Scan for the cell matching the given text and deliver its [X, Y] coordinate at center. 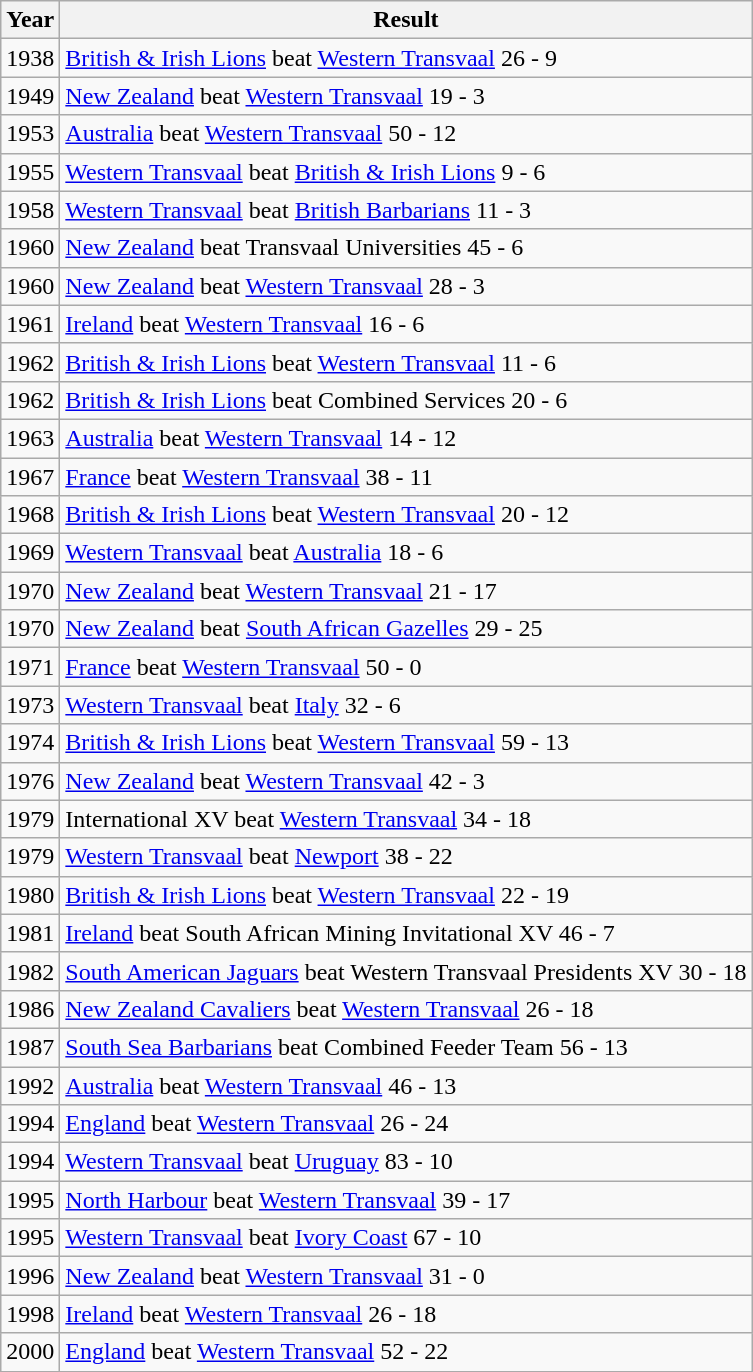
North Harbour beat Western Transvaal 39 - 17 [406, 1200]
New Zealand beat Transvaal Universities 45 - 6 [406, 248]
1982 [30, 971]
England beat Western Transvaal 52 - 22 [406, 1352]
International XV beat Western Transvaal 34 - 18 [406, 819]
British & Irish Lions beat Western Transvaal 11 - 6 [406, 362]
1949 [30, 96]
1986 [30, 1009]
British & Irish Lions beat Combined Services 20 - 6 [406, 400]
South American Jaguars beat Western Transvaal Presidents XV 30 - 18 [406, 971]
France beat Western Transvaal 50 - 0 [406, 667]
British & Irish Lions beat Western Transvaal 59 - 13 [406, 743]
1967 [30, 477]
New Zealand beat Western Transvaal 21 - 17 [406, 591]
Australia beat Western Transvaal 14 - 12 [406, 438]
Western Transvaal beat Italy 32 - 6 [406, 705]
Western Transvaal beat British Barbarians 11 - 3 [406, 210]
Year [30, 20]
England beat Western Transvaal 26 - 24 [406, 1124]
1973 [30, 705]
New Zealand Cavaliers beat Western Transvaal 26 - 18 [406, 1009]
France beat Western Transvaal 38 - 11 [406, 477]
1963 [30, 438]
Western Transvaal beat Newport 38 - 22 [406, 857]
2000 [30, 1352]
1981 [30, 933]
New Zealand beat Western Transvaal 28 - 3 [406, 286]
1996 [30, 1276]
Western Transvaal beat Uruguay 83 - 10 [406, 1162]
Ireland beat Western Transvaal 16 - 6 [406, 324]
1938 [30, 58]
Western Transvaal beat Ivory Coast 67 - 10 [406, 1238]
New Zealand beat Western Transvaal 31 - 0 [406, 1276]
1968 [30, 515]
1958 [30, 210]
Result [406, 20]
1992 [30, 1085]
Western Transvaal beat Australia 18 - 6 [406, 553]
British & Irish Lions beat Western Transvaal 22 - 19 [406, 895]
1998 [30, 1314]
1969 [30, 553]
British & Irish Lions beat Western Transvaal 20 - 12 [406, 515]
British & Irish Lions beat Western Transvaal 26 - 9 [406, 58]
Australia beat Western Transvaal 50 - 12 [406, 134]
1987 [30, 1047]
1974 [30, 743]
Ireland beat South African Mining Invitational XV 46 - 7 [406, 933]
1971 [30, 667]
South Sea Barbarians beat Combined Feeder Team 56 - 13 [406, 1047]
Australia beat Western Transvaal 46 - 13 [406, 1085]
1953 [30, 134]
New Zealand beat South African Gazelles 29 - 25 [406, 629]
Western Transvaal beat British & Irish Lions 9 - 6 [406, 172]
1955 [30, 172]
1980 [30, 895]
1976 [30, 781]
1961 [30, 324]
New Zealand beat Western Transvaal 42 - 3 [406, 781]
New Zealand beat Western Transvaal 19 - 3 [406, 96]
Ireland beat Western Transvaal 26 - 18 [406, 1314]
